Extract the [X, Y] coordinate from the center of the cell holding the provided text.  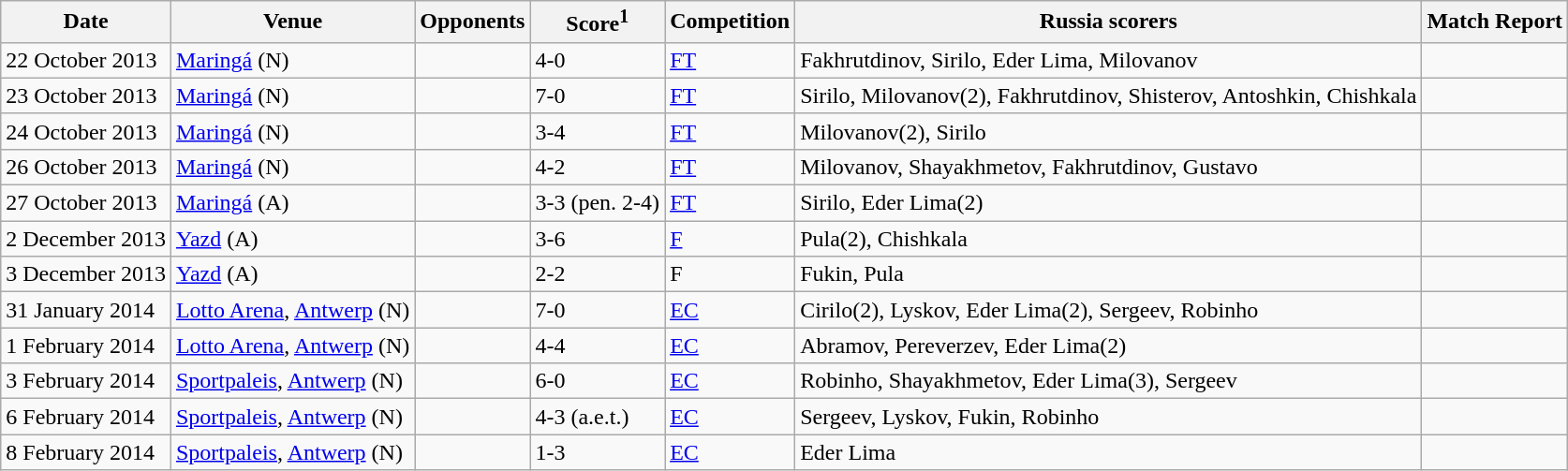
4-3 (a.e.t.) [598, 417]
Score1 [598, 22]
Abramov, Pereverzev, Eder Lima(2) [1109, 346]
Date [86, 22]
2-2 [598, 274]
4-0 [598, 60]
3 December 2013 [86, 274]
3 February 2014 [86, 381]
Fakhrutdinov, Sirilo, Eder Lima, Milovanov [1109, 60]
2 December 2013 [86, 239]
23 October 2013 [86, 96]
Sergeev, Lyskov, Fukin, Robinho [1109, 417]
3-6 [598, 239]
4-4 [598, 346]
8 February 2014 [86, 452]
22 October 2013 [86, 60]
27 October 2013 [86, 203]
Eder Lima [1109, 452]
31 January 2014 [86, 310]
1-3 [598, 452]
Robinho, Shayakhmetov, Eder Lima(3), Sergeev [1109, 381]
24 October 2013 [86, 131]
Milovanov(2), Sirilo [1109, 131]
26 October 2013 [86, 167]
Venue [292, 22]
Sirilo, Eder Lima(2) [1109, 203]
Russia scorers [1109, 22]
Sirilo, Milovanov(2), Fakhrutdinov, Shisterov, Antoshkin, Chishkala [1109, 96]
Match Report [1495, 22]
6 February 2014 [86, 417]
6-0 [598, 381]
4-2 [598, 167]
1 February 2014 [86, 346]
Maringá (A) [292, 203]
Opponents [472, 22]
Cirilo(2), Lyskov, Eder Lima(2), Sergeev, Robinho [1109, 310]
3-4 [598, 131]
3-3 (pen. 2-4) [598, 203]
Fukin, Pula [1109, 274]
Milovanov, Shayakhmetov, Fakhrutdinov, Gustavo [1109, 167]
Pula(2), Chishkala [1109, 239]
Competition [731, 22]
